Return [X, Y] of the center of cell containing provided text 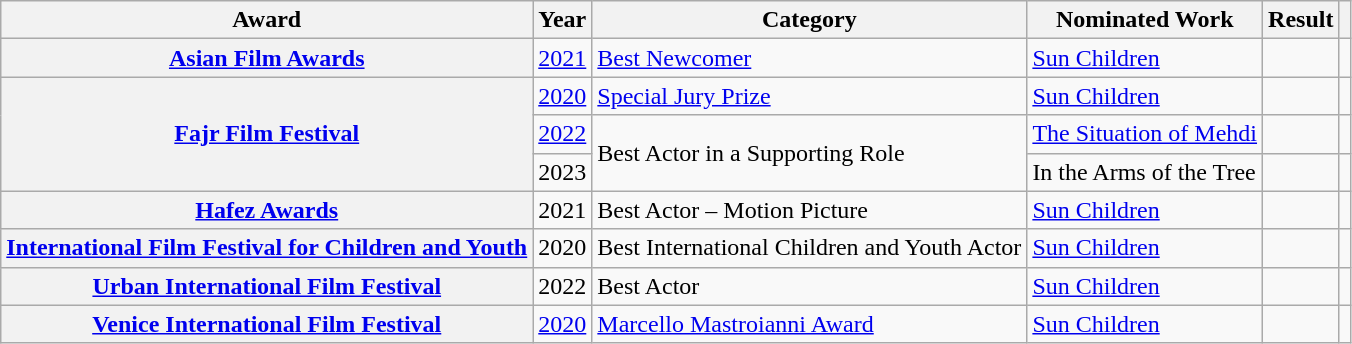
Year [562, 20]
Category [810, 20]
2023 [562, 172]
Result [1301, 20]
Fajr Film Festival [267, 134]
Best Actor – Motion Picture [810, 210]
Best Actor [810, 286]
Nominated Work [1145, 20]
The Situation of Mehdi [1145, 134]
Award [267, 20]
Urban International Film Festival [267, 286]
Best International Children and Youth Actor [810, 248]
Special Jury Prize [810, 96]
Venice International Film Festival [267, 324]
In the Arms of the Tree [1145, 172]
Marcello Mastroianni Award [810, 324]
Asian Film Awards [267, 58]
Best Actor in a Supporting Role [810, 153]
Best Newcomer [810, 58]
International Film Festival for Children and Youth [267, 248]
Hafez Awards [267, 210]
